For the text-containing cell, return its midpoint in (x, y) coordinate format. 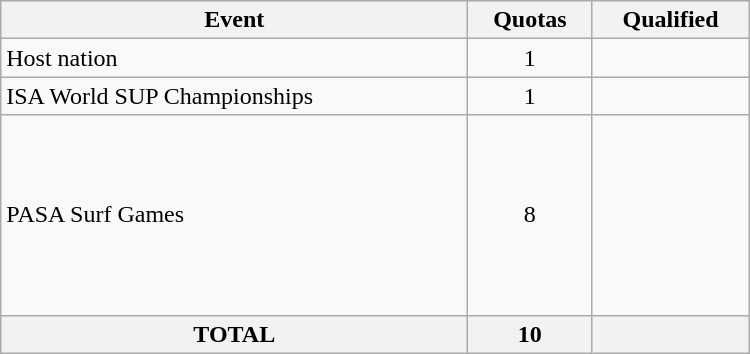
Host nation (234, 58)
10 (530, 334)
PASA Surf Games (234, 215)
Quotas (530, 20)
Event (234, 20)
TOTAL (234, 334)
8 (530, 215)
ISA World SUP Championships (234, 96)
Qualified (670, 20)
